Extract the [x, y] coordinate from the center of the cell holding the provided text.  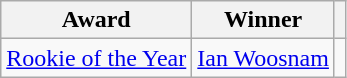
Winner [264, 20]
Ian Woosnam [264, 58]
Award [96, 20]
Rookie of the Year [96, 58]
